Extract the (x, y) coordinate from the center of the cell holding the provided text.  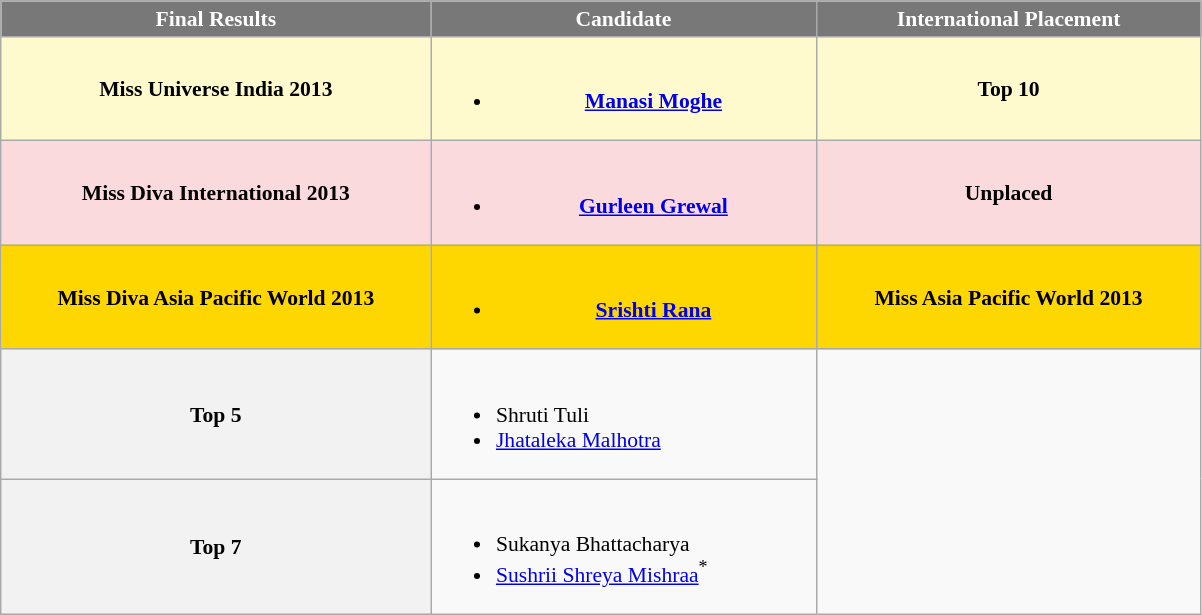
Top 10 (1008, 89)
Manasi Moghe (624, 89)
Sukanya BhattacharyaSushrii Shreya Mishraa* (624, 546)
Miss Diva Asia Pacific World 2013 (216, 297)
Gurleen Grewal (624, 193)
Srishti Rana (624, 297)
Candidate (624, 19)
Unplaced (1008, 193)
Top 7 (216, 546)
Miss Asia Pacific World 2013 (1008, 297)
International Placement (1008, 19)
Miss Universe India 2013 (216, 89)
Top 5 (216, 415)
Shruti TuliJhataleka Malhotra (624, 415)
Miss Diva International 2013 (216, 193)
Final Results (216, 19)
